Return the [X, Y] coordinate for the center point of the cell that contains the specified text.  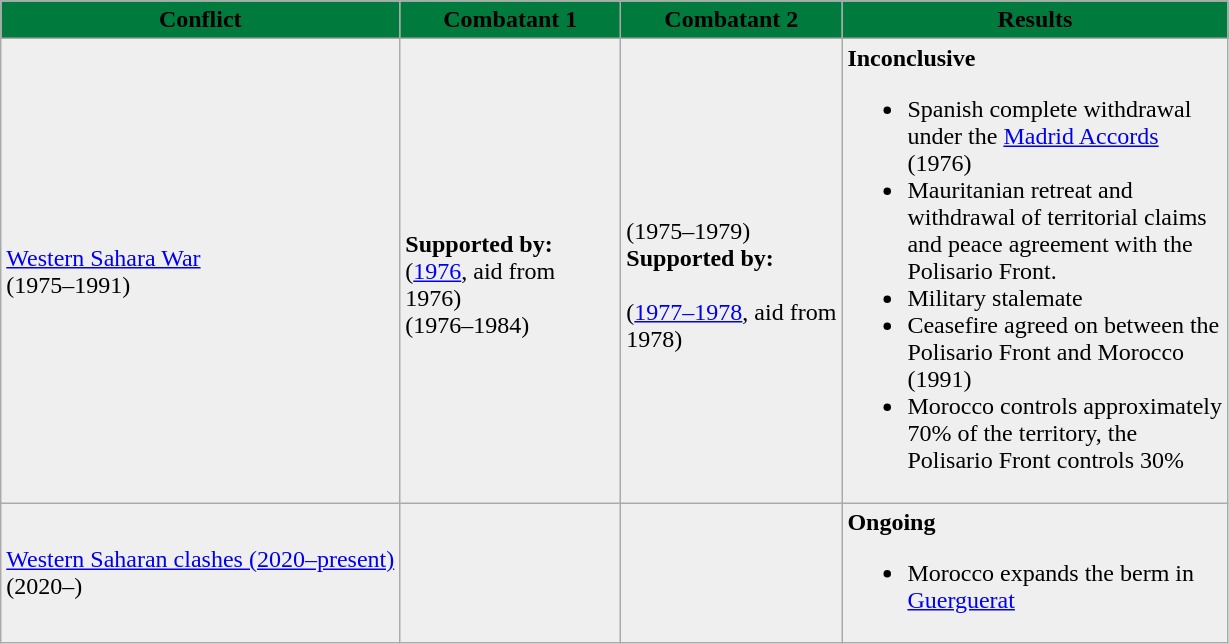
Combatant 1 [510, 20]
Western Sahara War(1975–1991) [200, 271]
Supported by: (1976, aid from 1976) (1976–1984) [510, 271]
OngoingMorocco expands the berm in Guerguerat [1035, 573]
(1975–1979)Supported by: (1977–1978, aid from 1978) [732, 271]
Combatant 2 [732, 20]
Conflict [200, 20]
Results [1035, 20]
Western Saharan clashes (2020–present)(2020–) [200, 573]
